Capture the cell that displays the provided text and extract its (X, Y) central coordinate. 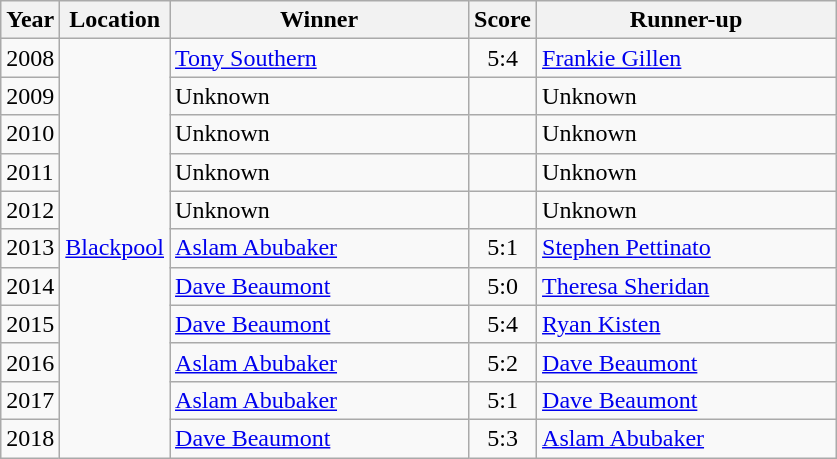
5:0 (503, 286)
Score (503, 20)
5:2 (503, 362)
Theresa Sheridan (686, 286)
Stephen Pettinato (686, 248)
Frankie Gillen (686, 58)
2017 (30, 400)
2011 (30, 172)
2015 (30, 324)
2016 (30, 362)
2013 (30, 248)
Location (115, 20)
5:3 (503, 438)
Ryan Kisten (686, 324)
2010 (30, 134)
2009 (30, 96)
Winner (320, 20)
Runner-up (686, 20)
Year (30, 20)
Tony Southern (320, 58)
2018 (30, 438)
Blackpool (115, 248)
2008 (30, 58)
2014 (30, 286)
2012 (30, 210)
